Scan for the cell matching the given text and deliver its [x, y] coordinate at center. 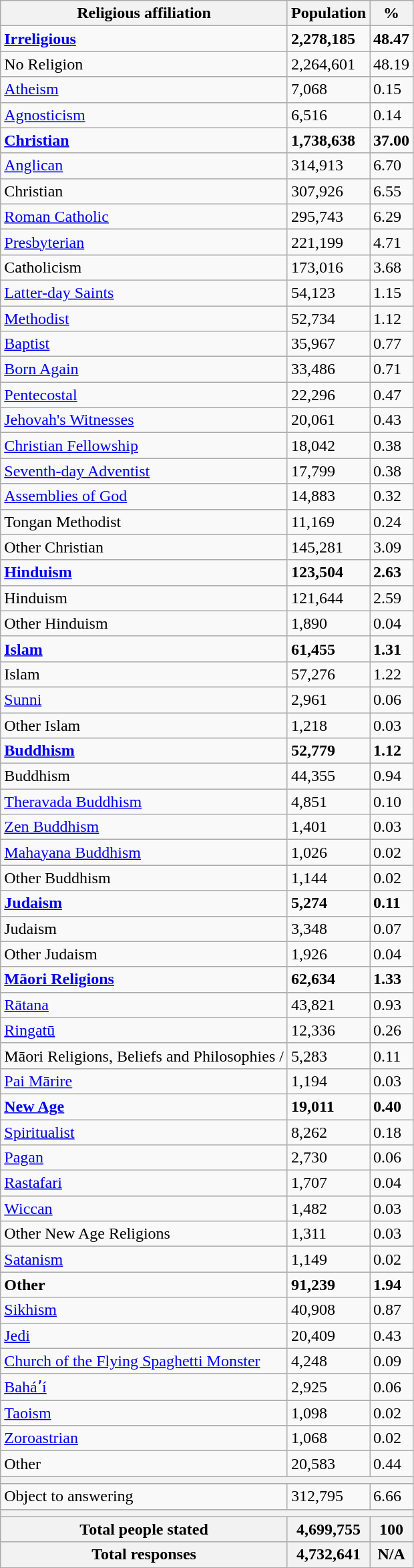
2,925 [329, 1387]
6.29 [391, 216]
11,169 [329, 522]
22,296 [329, 395]
48.19 [391, 64]
0.14 [391, 115]
Pai Mārire [144, 1081]
312,795 [329, 1497]
35,967 [329, 344]
Baptist [144, 344]
0.71 [391, 369]
0.44 [391, 1464]
1,026 [329, 852]
1,482 [329, 1209]
1.33 [391, 979]
Sunni [144, 699]
1,149 [329, 1259]
4,248 [329, 1361]
0.15 [391, 90]
2,278,185 [329, 39]
0.09 [391, 1361]
1,144 [329, 878]
Agnosticism [144, 115]
7,068 [329, 90]
0.40 [391, 1106]
5,283 [329, 1056]
314,913 [329, 166]
2,264,601 [329, 64]
Assemblies of God [144, 496]
Presbyterian [144, 242]
Other Islam [144, 725]
40,908 [329, 1310]
1,218 [329, 725]
48.47 [391, 39]
Total responses [144, 1555]
2.63 [391, 573]
Mahayana Buddhism [144, 852]
6.55 [391, 191]
1.94 [391, 1285]
2,961 [329, 699]
0.07 [391, 929]
4,699,755 [329, 1529]
173,016 [329, 267]
1.15 [391, 293]
1.22 [391, 674]
44,355 [329, 776]
8,262 [329, 1132]
100 [391, 1529]
0.77 [391, 344]
Wiccan [144, 1209]
14,883 [329, 496]
Irreligious [144, 39]
Rātana [144, 1005]
91,239 [329, 1285]
61,455 [329, 649]
Zen Buddhism [144, 827]
20,583 [329, 1464]
62,634 [329, 979]
Religious affiliation [144, 13]
1,707 [329, 1183]
20,061 [329, 420]
1,068 [329, 1438]
221,199 [329, 242]
0.26 [391, 1030]
54,123 [329, 293]
19,011 [329, 1106]
3,348 [329, 929]
Anglican [144, 166]
N/A [391, 1555]
5,274 [329, 903]
Taoism [144, 1413]
2.59 [391, 598]
Rastafari [144, 1183]
Catholicism [144, 267]
3.68 [391, 267]
121,644 [329, 598]
0.18 [391, 1132]
307,926 [329, 191]
Other Judaism [144, 954]
Latter-day Saints [144, 293]
37.00 [391, 140]
2,730 [329, 1158]
Tongan Methodist [144, 522]
Born Again [144, 369]
4,851 [329, 802]
1,890 [329, 623]
New Age [144, 1106]
Māori Religions [144, 979]
33,486 [329, 369]
Theravada Buddhism [144, 802]
0.93 [391, 1005]
295,743 [329, 216]
Christian Fellowship [144, 446]
Other Buddhism [144, 878]
0.47 [391, 395]
0.94 [391, 776]
52,734 [329, 319]
0.87 [391, 1310]
Jehovah's Witnesses [144, 420]
4.71 [391, 242]
123,504 [329, 573]
Total people stated [144, 1529]
1,194 [329, 1081]
145,281 [329, 547]
Spiritualist [144, 1132]
6,516 [329, 115]
Ringatū [144, 1030]
Roman Catholic [144, 216]
1,401 [329, 827]
% [391, 13]
17,799 [329, 471]
Jedi [144, 1336]
6.66 [391, 1497]
Sikhism [144, 1310]
Other New Age Religions [144, 1234]
1,738,638 [329, 140]
Seventh-day Adventist [144, 471]
57,276 [329, 674]
0.32 [391, 496]
Baháʼí [144, 1387]
0.10 [391, 802]
Church of the Flying Spaghetti Monster [144, 1361]
No Religion [144, 64]
0.24 [391, 522]
1,311 [329, 1234]
4,732,641 [329, 1555]
Other Christian [144, 547]
3.09 [391, 547]
18,042 [329, 446]
6.70 [391, 166]
1.31 [391, 649]
Pagan [144, 1158]
Object to answering [144, 1497]
52,779 [329, 751]
Atheism [144, 90]
20,409 [329, 1336]
Methodist [144, 319]
Māori Religions, Beliefs and Philosophies / [144, 1056]
Satanism [144, 1259]
Pentecostal [144, 395]
Other Hinduism [144, 623]
Population [329, 13]
1,098 [329, 1413]
1,926 [329, 954]
43,821 [329, 1005]
12,336 [329, 1030]
Zoroastrian [144, 1438]
